From the cell containing the given text, extract its center point as (x, y) coordinate. 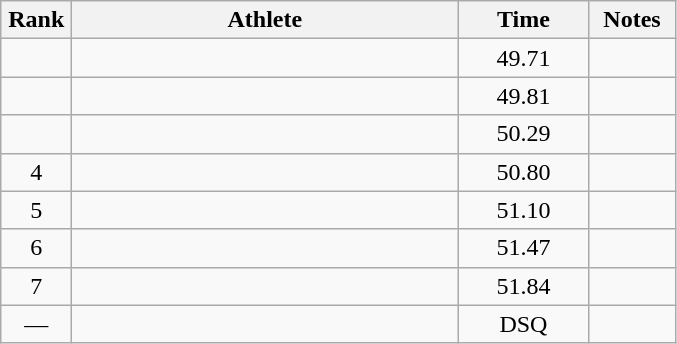
50.80 (524, 172)
5 (36, 210)
50.29 (524, 134)
7 (36, 286)
49.71 (524, 58)
DSQ (524, 324)
4 (36, 172)
Rank (36, 20)
51.84 (524, 286)
49.81 (524, 96)
Notes (632, 20)
Time (524, 20)
Athlete (265, 20)
51.47 (524, 248)
6 (36, 248)
— (36, 324)
51.10 (524, 210)
